Determine the (X, Y) coordinate at the center of the cell enclosing the given text.  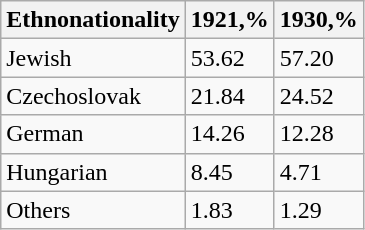
Czechoslovak (93, 96)
4.71 (318, 172)
Ethnonationality (93, 20)
Hungarian (93, 172)
14.26 (230, 134)
1.29 (318, 210)
1921,% (230, 20)
53.62 (230, 58)
24.52 (318, 96)
57.20 (318, 58)
Others (93, 210)
1.83 (230, 210)
1930,% (318, 20)
German (93, 134)
12.28 (318, 134)
8.45 (230, 172)
Jewish (93, 58)
21.84 (230, 96)
